Determine the (x, y) coordinate at the center of the cell enclosing the given text.  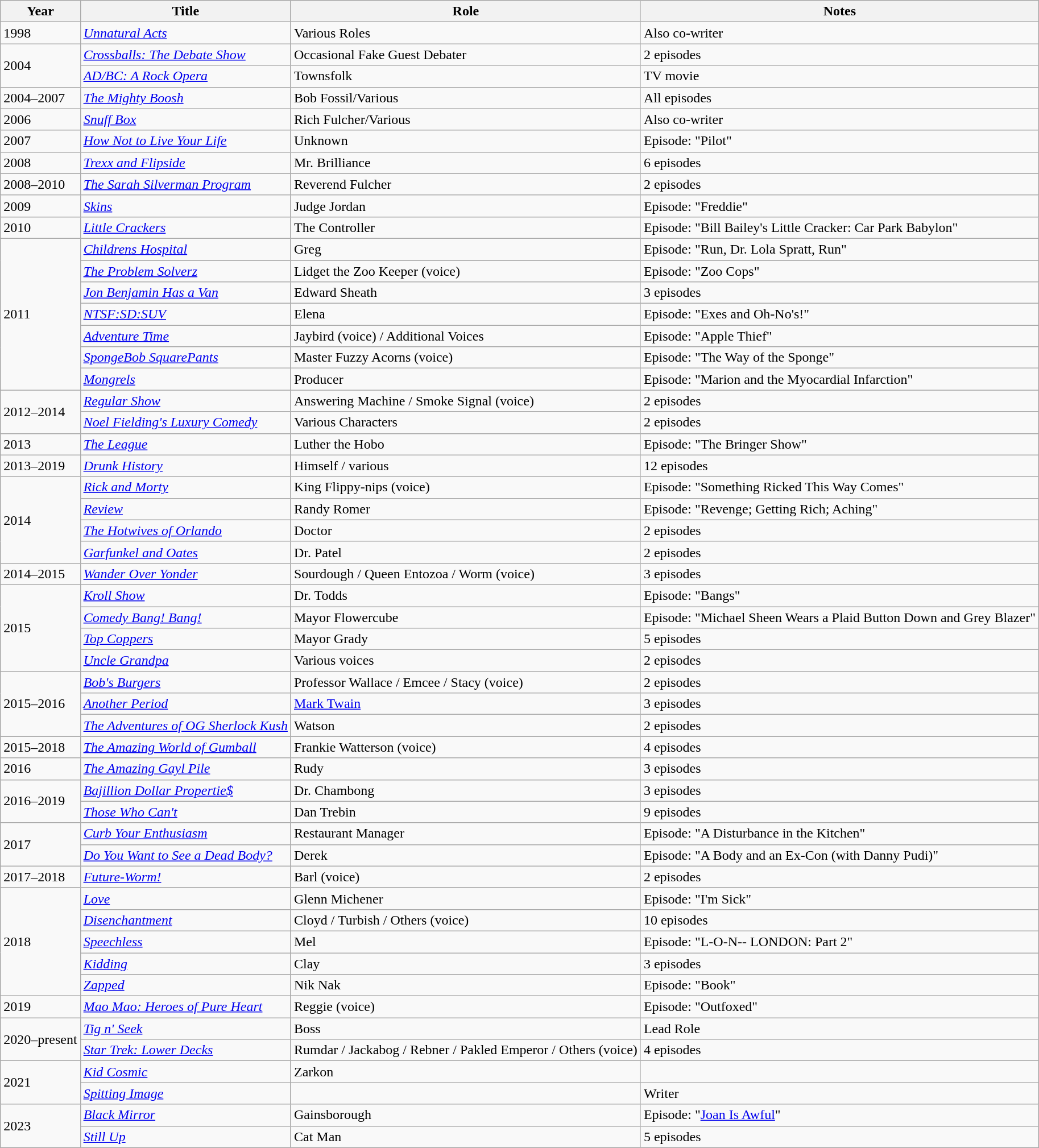
Sourdough / Queen Entozoa / Worm (voice) (465, 574)
Watson (465, 726)
Dan Trebin (465, 812)
Garfunkel and Oates (185, 552)
Do You Want to See a Dead Body? (185, 855)
Spitting Image (185, 1093)
2015–2018 (40, 747)
Mongrels (185, 379)
The Sarah Silverman Program (185, 184)
2011 (40, 314)
Episode: "Michael Sheen Wears a Plaid Button Down and Grey Blazer" (839, 617)
Review (185, 509)
Episode: "Outfoxed" (839, 1007)
Black Mirror (185, 1115)
2017–2018 (40, 877)
Producer (465, 379)
Crossballs: The Debate Show (185, 55)
Episode: "Zoo Cops" (839, 271)
Episode: "A Disturbance in the Kitchen" (839, 834)
Uncle Grandpa (185, 661)
2008–2010 (40, 184)
Title (185, 11)
The Controller (465, 227)
Unnatural Acts (185, 33)
Mayor Grady (465, 639)
Episode: "Bill Bailey's Little Cracker: Car Park Babylon" (839, 227)
How Not to Live Your Life (185, 141)
Mao Mao: Heroes of Pure Heart (185, 1007)
Various voices (465, 661)
Mayor Flowercube (465, 617)
Still Up (185, 1137)
9 episodes (839, 812)
Clay (465, 964)
Episode: "Pilot" (839, 141)
Reggie (voice) (465, 1007)
2012–2014 (40, 412)
Episode: "Freddie" (839, 206)
AD/BC: A Rock Opera (185, 76)
2020–present (40, 1039)
Jon Benjamin Has a Van (185, 293)
Barl (voice) (465, 877)
2010 (40, 227)
Professor Wallace / Emcee / Stacy (voice) (465, 682)
Nik Nak (465, 985)
All episodes (839, 98)
Various Roles (465, 33)
Jaybird (voice) / Additional Voices (465, 336)
SpongeBob SquarePants (185, 358)
2017 (40, 844)
Star Trek: Lower Decks (185, 1050)
Kid Cosmic (185, 1072)
Future-Worm! (185, 877)
2019 (40, 1007)
2018 (40, 942)
Rumdar / Jackabog / Rebner / Pakled Emperor / Others (voice) (465, 1050)
Townsfolk (465, 76)
Frankie Watterson (voice) (465, 747)
Edward Sheath (465, 293)
2013–2019 (40, 466)
Judge Jordan (465, 206)
Year (40, 11)
Mr. Brilliance (465, 163)
Various Characters (465, 422)
2016 (40, 769)
Episode: "Revenge; Getting Rich; Aching" (839, 509)
Gainsborough (465, 1115)
Disenchantment (185, 920)
The Adventures of OG Sherlock Kush (185, 726)
Rick and Morty (185, 487)
6 episodes (839, 163)
Episode: "Joan Is Awful" (839, 1115)
Bob Fossil/Various (465, 98)
The League (185, 444)
Mark Twain (465, 704)
Wander Over Yonder (185, 574)
Notes (839, 11)
Episode: "Run, Dr. Lola Spratt, Run" (839, 249)
2021 (40, 1083)
Role (465, 11)
2009 (40, 206)
Reverend Fulcher (465, 184)
2014–2015 (40, 574)
Restaurant Manager (465, 834)
King Flippy-nips (voice) (465, 487)
The Mighty Boosh (185, 98)
Drunk History (185, 466)
Childrens Hospital (185, 249)
Bajillion Dollar Propertie$ (185, 790)
Unknown (465, 141)
2023 (40, 1126)
Episode: "Bangs" (839, 595)
The Hotwives of Orlando (185, 531)
Doctor (465, 531)
2006 (40, 119)
Episode: "Exes and Oh-No's!" (839, 314)
Episode: "Apple Thief" (839, 336)
Love (185, 898)
2008 (40, 163)
Lead Role (839, 1029)
Episode: "Something Ricked This Way Comes" (839, 487)
Episode: "The Way of the Sponge" (839, 358)
Those Who Can't (185, 812)
1998 (40, 33)
Derek (465, 855)
Mel (465, 942)
2014 (40, 520)
Episode: "L-O-N-- LONDON: Part 2" (839, 942)
Kroll Show (185, 595)
Tig n' Seek (185, 1029)
Answering Machine / Smoke Signal (voice) (465, 401)
Dr. Patel (465, 552)
The Amazing World of Gumball (185, 747)
Dr. Todds (465, 595)
Another Period (185, 704)
TV movie (839, 76)
Luther the Hobo (465, 444)
2015–2016 (40, 704)
Dr. Chambong (465, 790)
Episode: "The Bringer Show" (839, 444)
Rich Fulcher/Various (465, 119)
Randy Romer (465, 509)
The Amazing Gayl Pile (185, 769)
Curb Your Enthusiasm (185, 834)
Little Crackers (185, 227)
Elena (465, 314)
Occasional Fake Guest Debater (465, 55)
Bob's Burgers (185, 682)
2016–2019 (40, 801)
10 episodes (839, 920)
Episode: "A Body and an Ex-Con (with Danny Pudi)" (839, 855)
2015 (40, 628)
The Problem Solverz (185, 271)
Regular Show (185, 401)
Cat Man (465, 1137)
Episode: "Marion and the Myocardial Infarction" (839, 379)
Boss (465, 1029)
Snuff Box (185, 119)
Writer (839, 1093)
Comedy Bang! Bang! (185, 617)
Rudy (465, 769)
Episode: "Book" (839, 985)
Himself / various (465, 466)
2007 (40, 141)
Top Coppers (185, 639)
Kidding (185, 964)
Speechless (185, 942)
12 episodes (839, 466)
Skins (185, 206)
Trexx and Flipside (185, 163)
Greg (465, 249)
Master Fuzzy Acorns (voice) (465, 358)
Lidget the Zoo Keeper (voice) (465, 271)
2004–2007 (40, 98)
Zapped (185, 985)
NTSF:SD:SUV (185, 314)
Episode: "I'm Sick" (839, 898)
2004 (40, 65)
2013 (40, 444)
Cloyd / Turbish / Others (voice) (465, 920)
Adventure Time (185, 336)
Noel Fielding's Luxury Comedy (185, 422)
Zarkon (465, 1072)
Glenn Michener (465, 898)
